Return (X, Y) of the center of cell containing provided text 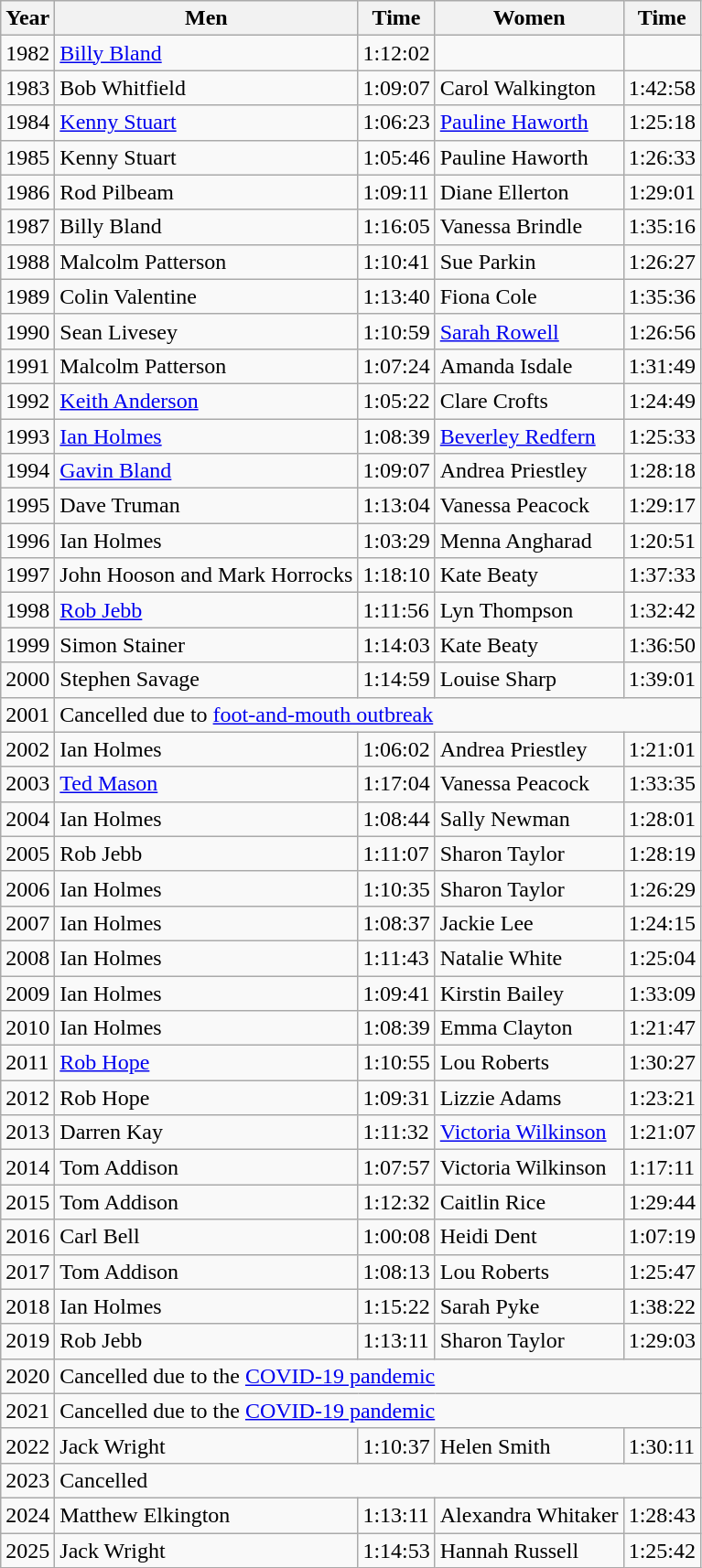
1:29:17 (662, 506)
1:14:03 (396, 645)
Diane Ellerton (529, 192)
1986 (27, 192)
2011 (27, 1063)
1:17:11 (662, 1167)
1:08:13 (396, 1272)
1:14:53 (396, 1551)
1:28:01 (662, 819)
1:10:55 (396, 1063)
2013 (27, 1133)
1:23:21 (662, 1098)
1998 (27, 610)
1:26:27 (662, 262)
1990 (27, 331)
2015 (27, 1202)
Alexandra Whitaker (529, 1515)
1:17:04 (396, 784)
Hannah Russell (529, 1551)
1:09:31 (396, 1098)
1:25:33 (662, 436)
1:18:10 (396, 575)
1:24:15 (662, 923)
1:25:42 (662, 1551)
Amanda Isdale (529, 366)
1:11:07 (396, 854)
1:07:57 (396, 1167)
1:06:02 (396, 749)
1:28:43 (662, 1515)
1997 (27, 575)
2019 (27, 1341)
1983 (27, 88)
Emma Clayton (529, 1028)
1995 (27, 506)
1:05:22 (396, 401)
1:10:59 (396, 331)
1:11:32 (396, 1133)
1991 (27, 366)
Keith Anderson (207, 401)
1:12:02 (396, 53)
1:21:47 (662, 1028)
2008 (27, 958)
1985 (27, 157)
1:32:42 (662, 610)
1:35:16 (662, 227)
2010 (27, 1028)
1:29:44 (662, 1202)
Year (27, 18)
Matthew Elkington (207, 1515)
1:30:11 (662, 1445)
1:24:49 (662, 401)
2018 (27, 1306)
1:39:01 (662, 680)
1:28:18 (662, 471)
1:03:29 (396, 541)
Carl Bell (207, 1237)
1987 (27, 227)
1:11:43 (396, 958)
1:37:33 (662, 575)
2012 (27, 1098)
Jackie Lee (529, 923)
1:12:32 (396, 1202)
Simon Stainer (207, 645)
Sarah Rowell (529, 331)
1982 (27, 53)
1:10:37 (396, 1445)
Sally Newman (529, 819)
2006 (27, 888)
1:10:35 (396, 888)
Women (529, 18)
1988 (27, 262)
1:13:40 (396, 296)
Helen Smith (529, 1445)
Ted Mason (207, 784)
John Hooson and Mark Horrocks (207, 575)
1:00:08 (396, 1237)
Beverley Redfern (529, 436)
1:13:04 (396, 506)
2002 (27, 749)
1:09:11 (396, 192)
Bob Whitfield (207, 88)
1:08:37 (396, 923)
Menna Angharad (529, 541)
2003 (27, 784)
Men (207, 18)
2021 (27, 1411)
1:07:19 (662, 1237)
1:25:04 (662, 958)
1:21:07 (662, 1133)
1:21:01 (662, 749)
1:28:19 (662, 854)
1:42:58 (662, 88)
1:05:46 (396, 157)
1:33:35 (662, 784)
1:10:41 (396, 262)
1993 (27, 436)
Lizzie Adams (529, 1098)
1:15:22 (396, 1306)
1:33:09 (662, 993)
Dave Truman (207, 506)
Colin Valentine (207, 296)
Caitlin Rice (529, 1202)
1:06:23 (396, 123)
1:30:27 (662, 1063)
1:31:49 (662, 366)
2004 (27, 819)
Rod Pilbeam (207, 192)
2009 (27, 993)
Vanessa Brindle (529, 227)
1:14:59 (396, 680)
Sarah Pyke (529, 1306)
Heidi Dent (529, 1237)
Lyn Thompson (529, 610)
2017 (27, 1272)
Sean Livesey (207, 331)
2024 (27, 1515)
2025 (27, 1551)
2020 (27, 1376)
1:11:56 (396, 610)
1999 (27, 645)
Gavin Bland (207, 471)
Sue Parkin (529, 262)
1:29:03 (662, 1341)
1994 (27, 471)
1:07:24 (396, 366)
1:38:22 (662, 1306)
2001 (27, 714)
1996 (27, 541)
1:09:41 (396, 993)
Cancelled due to foot-and-mouth outbreak (378, 714)
1984 (27, 123)
Stephen Savage (207, 680)
1:36:50 (662, 645)
1:08:44 (396, 819)
1:26:56 (662, 331)
Louise Sharp (529, 680)
2005 (27, 854)
Fiona Cole (529, 296)
2022 (27, 1445)
1:25:18 (662, 123)
Darren Kay (207, 1133)
1:26:29 (662, 888)
Natalie White (529, 958)
Clare Crofts (529, 401)
2016 (27, 1237)
1:25:47 (662, 1272)
1:16:05 (396, 227)
2014 (27, 1167)
Kirstin Bailey (529, 993)
Carol Walkington (529, 88)
1:35:36 (662, 296)
1989 (27, 296)
Cancelled (378, 1480)
1992 (27, 401)
1:29:01 (662, 192)
1:26:33 (662, 157)
2007 (27, 923)
2023 (27, 1480)
1:20:51 (662, 541)
2000 (27, 680)
